Return (x, y) of the center of cell containing provided text 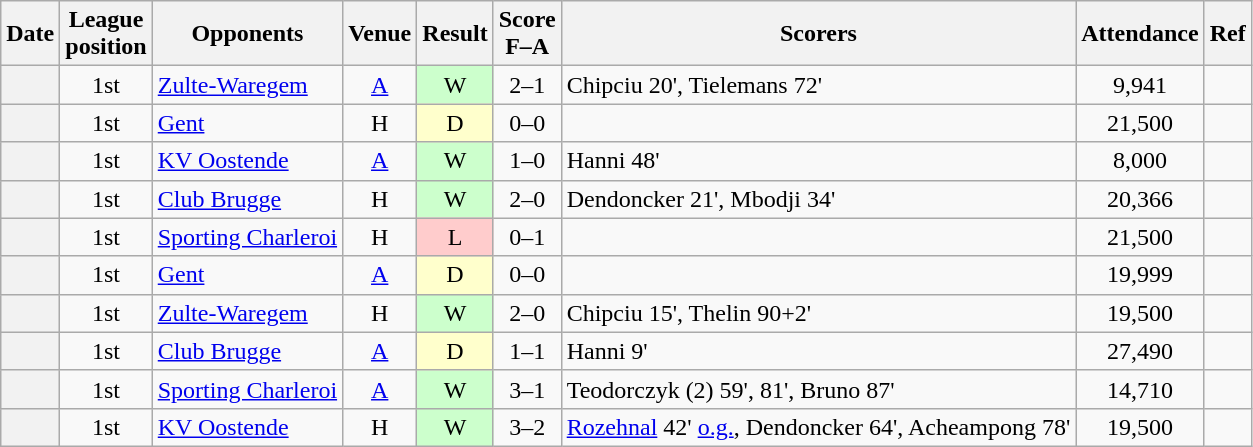
ScoreF–A (527, 34)
1–0 (527, 161)
L (455, 237)
Hanni 9' (818, 351)
Opponents (247, 34)
Date (30, 34)
Result (455, 34)
20,366 (1140, 199)
14,710 (1140, 389)
Hanni 48' (818, 161)
Venue (380, 34)
27,490 (1140, 351)
Teodorczyk (2) 59', 81', Bruno 87' (818, 389)
Dendoncker 21', Mbodji 34' (818, 199)
Chipciu 15', Thelin 90+2' (818, 313)
Chipciu 20', Tielemans 72' (818, 85)
Ref (1228, 34)
8,000 (1140, 161)
3–1 (527, 389)
0–1 (527, 237)
3–2 (527, 427)
Attendance (1140, 34)
9,941 (1140, 85)
1–1 (527, 351)
2–1 (527, 85)
Scorers (818, 34)
Rozehnal 42' o.g., Dendoncker 64', Acheampong 78' (818, 427)
19,999 (1140, 275)
Leagueposition (106, 34)
